Scan for the cell matching the given text and deliver its (X, Y) coordinate at center. 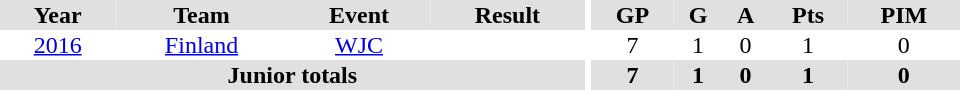
WJC (359, 45)
PIM (904, 15)
G (698, 15)
Finland (202, 45)
Result (507, 15)
2016 (58, 45)
Event (359, 15)
Year (58, 15)
GP (632, 15)
Pts (808, 15)
Junior totals (292, 75)
A (746, 15)
Team (202, 15)
